Extract the (x, y) coordinate from the center of the cell holding the provided text.  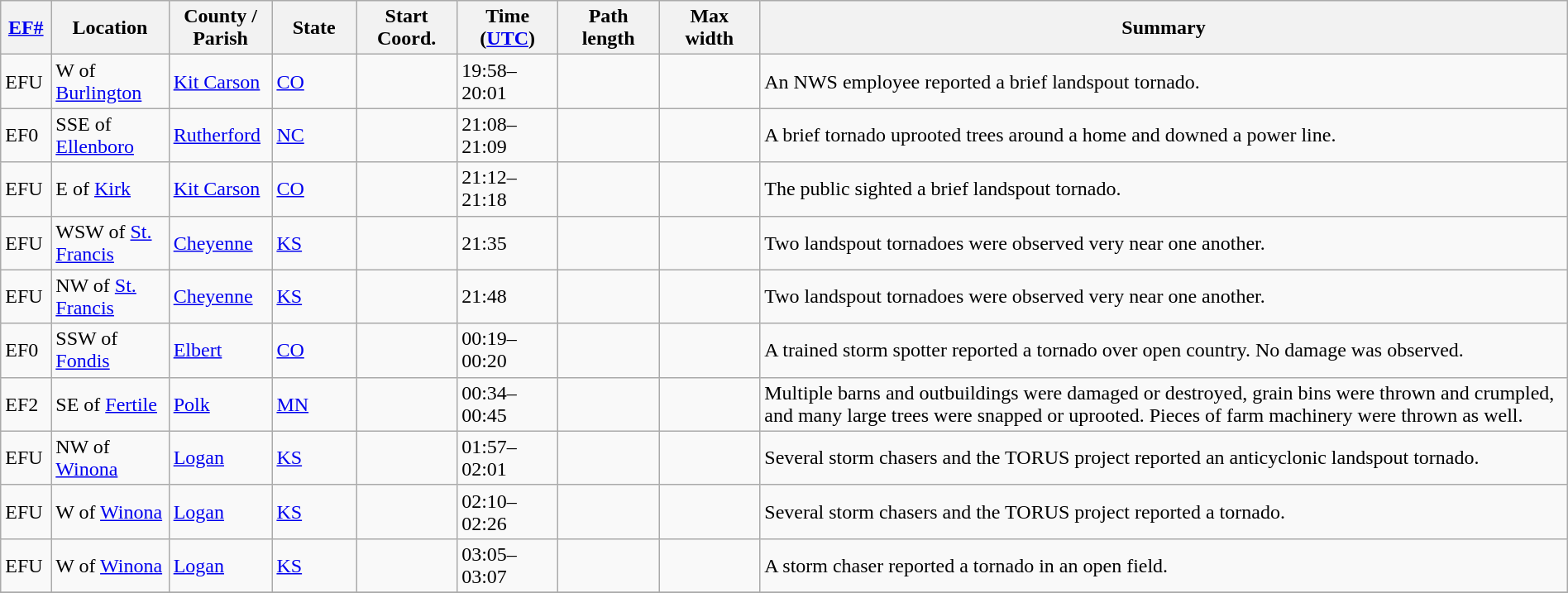
00:19–00:20 (508, 351)
21:12–21:18 (508, 189)
Several storm chasers and the TORUS project reported a tornado. (1164, 511)
19:58–20:01 (508, 81)
County / Parish (220, 28)
A brief tornado uprooted trees around a home and downed a power line. (1164, 136)
01:57–02:01 (508, 458)
NW of Winona (110, 458)
EF# (26, 28)
21:08–21:09 (508, 136)
SSW of Fondis (110, 351)
An NWS employee reported a brief landspout tornado. (1164, 81)
Rutherford (220, 136)
Path length (609, 28)
MN (314, 404)
SSE of Ellenboro (110, 136)
21:35 (508, 243)
State (314, 28)
Time (UTC) (508, 28)
The public sighted a brief landspout tornado. (1164, 189)
02:10–02:26 (508, 511)
00:34–00:45 (508, 404)
NW of St. Francis (110, 296)
Start Coord. (407, 28)
Location (110, 28)
SE of Fertile (110, 404)
W of Burlington (110, 81)
NC (314, 136)
21:48 (508, 296)
A storm chaser reported a tornado in an open field. (1164, 566)
E of Kirk (110, 189)
Polk (220, 404)
Elbert (220, 351)
Several storm chasers and the TORUS project reported an anticyclonic landspout tornado. (1164, 458)
03:05–03:07 (508, 566)
A trained storm spotter reported a tornado over open country. No damage was observed. (1164, 351)
Max width (710, 28)
WSW of St. Francis (110, 243)
Summary (1164, 28)
EF2 (26, 404)
